Return the (x, y) coordinate for the center point of the cell that contains the specified text.  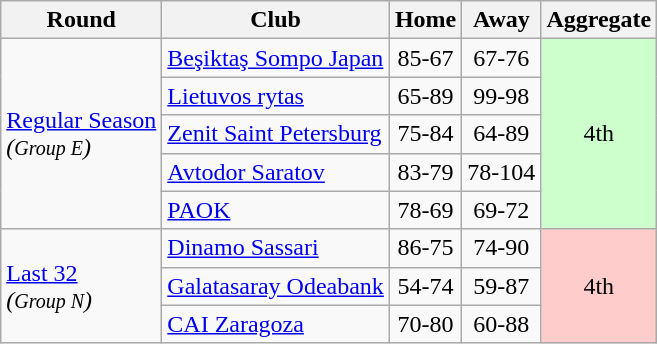
74-90 (502, 248)
Regular Season(Group E) (82, 134)
85-67 (425, 58)
Away (502, 20)
75-84 (425, 134)
Club (276, 20)
Lietuvos rytas (276, 96)
65-89 (425, 96)
Zenit Saint Petersburg (276, 134)
Beşiktaş Sompo Japan (276, 58)
83-79 (425, 172)
70-80 (425, 324)
Home (425, 20)
69-72 (502, 210)
78-69 (425, 210)
78-104 (502, 172)
99-98 (502, 96)
Last 32(Group N) (82, 286)
Round (82, 20)
CAI Zaragoza (276, 324)
Avtodor Saratov (276, 172)
54-74 (425, 286)
PAOK (276, 210)
60-88 (502, 324)
59-87 (502, 286)
Dinamo Sassari (276, 248)
86-75 (425, 248)
64-89 (502, 134)
67-76 (502, 58)
Galatasaray Odeabank (276, 286)
Aggregate (599, 20)
